Identify which cell holds the provided text, then report its [x, y] central coordinate. 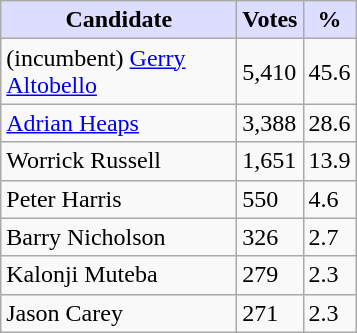
271 [270, 313]
45.6 [330, 72]
(incumbent) Gerry Altobello [119, 72]
Worrick Russell [119, 161]
Adrian Heaps [119, 123]
1,651 [270, 161]
5,410 [270, 72]
4.6 [330, 199]
279 [270, 275]
550 [270, 199]
% [330, 20]
Barry Nicholson [119, 237]
2.7 [330, 237]
3,388 [270, 123]
28.6 [330, 123]
13.9 [330, 161]
326 [270, 237]
Candidate [119, 20]
Kalonji Muteba [119, 275]
Votes [270, 20]
Peter Harris [119, 199]
Jason Carey [119, 313]
